Output the (X, Y) coordinate of the center of the cell containing the given text.  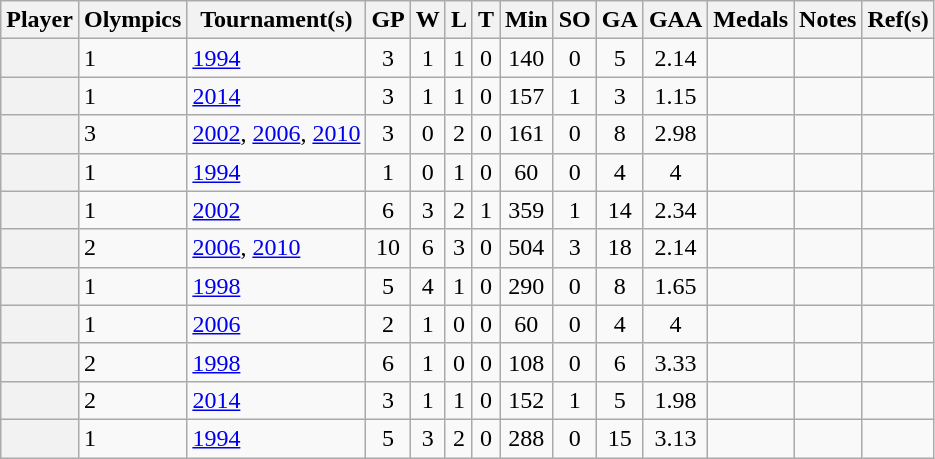
Medals (751, 20)
Min (527, 20)
2002, 2006, 2010 (276, 134)
152 (527, 400)
Notes (828, 20)
15 (620, 438)
SO (574, 20)
290 (527, 286)
359 (527, 210)
2.34 (675, 210)
14 (620, 210)
3.13 (675, 438)
3.33 (675, 362)
157 (527, 96)
GAA (675, 20)
W (428, 20)
T (486, 20)
2002 (276, 210)
1.15 (675, 96)
Olympics (132, 20)
288 (527, 438)
L (458, 20)
Player (40, 20)
108 (527, 362)
2006 (276, 324)
GP (388, 20)
Ref(s) (898, 20)
10 (388, 248)
Tournament(s) (276, 20)
140 (527, 58)
GA (620, 20)
504 (527, 248)
1.65 (675, 286)
2.98 (675, 134)
2006, 2010 (276, 248)
161 (527, 134)
18 (620, 248)
1.98 (675, 400)
